Return (X, Y) of the center of cell containing provided text 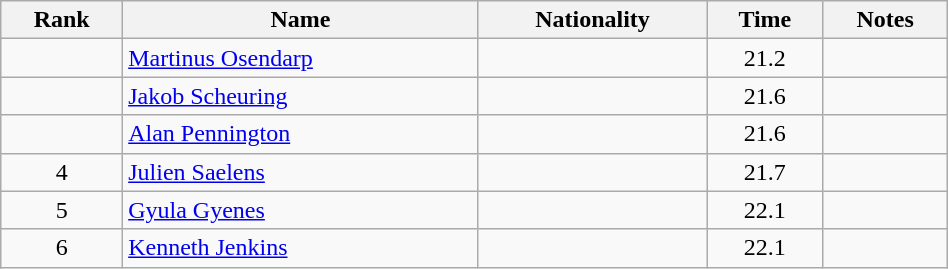
Alan Pennington (301, 134)
Nationality (592, 20)
Name (301, 20)
Rank (62, 20)
Jakob Scheuring (301, 96)
Time (765, 20)
Gyula Gyenes (301, 210)
Julien Saelens (301, 172)
Kenneth Jenkins (301, 248)
21.2 (765, 58)
21.7 (765, 172)
4 (62, 172)
Martinus Osendarp (301, 58)
5 (62, 210)
6 (62, 248)
Notes (885, 20)
